From the cell containing the given text, extract its center point as (X, Y) coordinate. 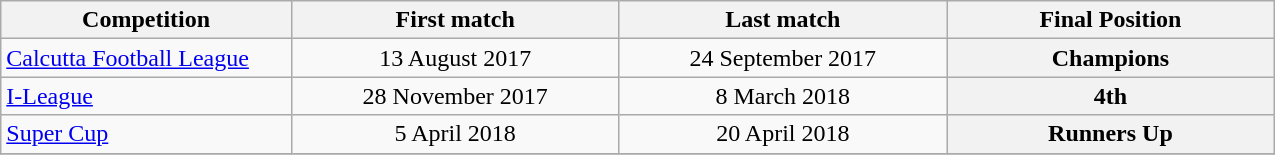
Champions (1111, 58)
8 March 2018 (783, 96)
Super Cup (146, 134)
Final Position (1111, 20)
First match (455, 20)
I-League (146, 96)
Last match (783, 20)
Competition (146, 20)
20 April 2018 (783, 134)
24 September 2017 (783, 58)
Runners Up (1111, 134)
4th (1111, 96)
Calcutta Football League (146, 58)
5 April 2018 (455, 134)
13 August 2017 (455, 58)
28 November 2017 (455, 96)
